Return [X, Y] of the center of cell containing provided text 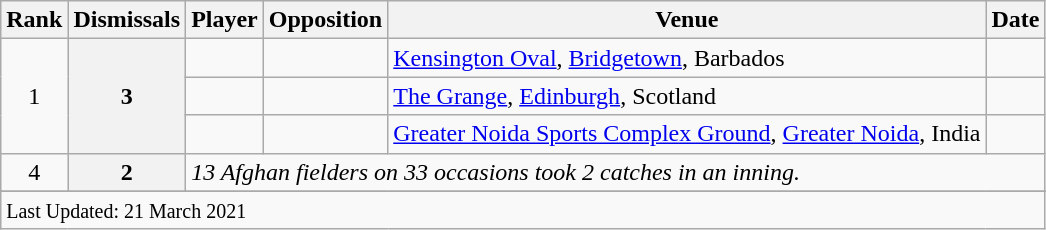
Date [1016, 20]
Venue [687, 20]
13 Afghan fielders on 33 occasions took 2 catches in an inning. [616, 172]
Last Updated: 21 March 2021 [523, 210]
2 [127, 172]
1 [34, 96]
Rank [34, 20]
Player [225, 20]
Greater Noida Sports Complex Ground, Greater Noida, India [687, 134]
The Grange, Edinburgh, Scotland [687, 96]
Dismissals [127, 20]
Kensington Oval, Bridgetown, Barbados [687, 58]
3 [127, 96]
4 [34, 172]
Opposition [325, 20]
